From the cell containing the given text, extract its center point as [X, Y] coordinate. 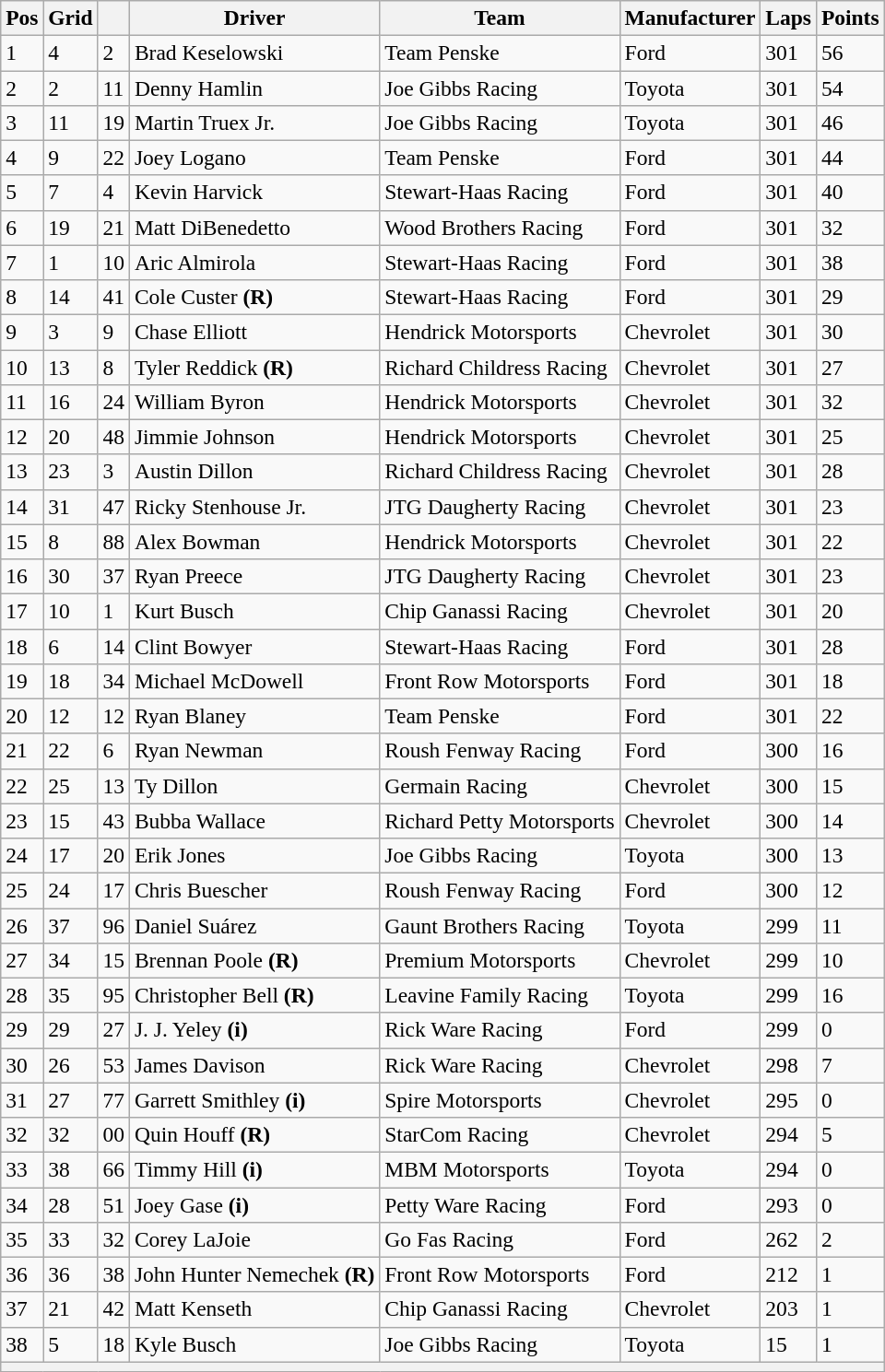
StarCom Racing [500, 1134]
John Hunter Nemechek (R) [254, 1274]
54 [850, 88]
95 [113, 995]
46 [850, 123]
Denny Hamlin [254, 88]
203 [789, 1309]
Martin Truex Jr. [254, 123]
Matt DiBenedetto [254, 228]
Ty Dillon [254, 786]
Matt Kenseth [254, 1309]
Go Fas Racing [500, 1239]
Pos [22, 18]
Austin Dillon [254, 472]
Wood Brothers Racing [500, 228]
96 [113, 925]
Richard Petty Motorsports [500, 821]
212 [789, 1274]
Ryan Preece [254, 576]
Premium Motorsports [500, 960]
Brad Keselowski [254, 53]
42 [113, 1309]
51 [113, 1204]
Aric Almirola [254, 263]
J. J. Yeley (i) [254, 1030]
Brennan Poole (R) [254, 960]
Gaunt Brothers Racing [500, 925]
44 [850, 158]
Alex Bowman [254, 542]
40 [850, 193]
298 [789, 1065]
Erik Jones [254, 855]
Timmy Hill (i) [254, 1169]
77 [113, 1100]
53 [113, 1065]
00 [113, 1134]
Ryan Newman [254, 751]
Spire Motorsports [500, 1100]
Clint Bowyer [254, 646]
Team [500, 18]
Grid [70, 18]
47 [113, 507]
Daniel Suárez [254, 925]
Laps [789, 18]
Cole Custer (R) [254, 297]
295 [789, 1100]
Jimmie Johnson [254, 437]
Ryan Blaney [254, 716]
262 [789, 1239]
Manufacturer [690, 18]
66 [113, 1169]
Christopher Bell (R) [254, 995]
56 [850, 53]
Corey LaJoie [254, 1239]
43 [113, 821]
Petty Ware Racing [500, 1204]
Joey Logano [254, 158]
Kurt Busch [254, 611]
Leavine Family Racing [500, 995]
Ricky Stenhouse Jr. [254, 507]
Chase Elliott [254, 332]
Michael McDowell [254, 681]
Tyler Reddick (R) [254, 367]
Driver [254, 18]
88 [113, 542]
Bubba Wallace [254, 821]
Points [850, 18]
MBM Motorsports [500, 1169]
Joey Gase (i) [254, 1204]
Germain Racing [500, 786]
Garrett Smithley (i) [254, 1100]
Quin Houff (R) [254, 1134]
James Davison [254, 1065]
Kyle Busch [254, 1344]
Kevin Harvick [254, 193]
Chris Buescher [254, 890]
293 [789, 1204]
William Byron [254, 402]
41 [113, 297]
48 [113, 437]
